Output the (X, Y) coordinate of the center of the cell containing the given text.  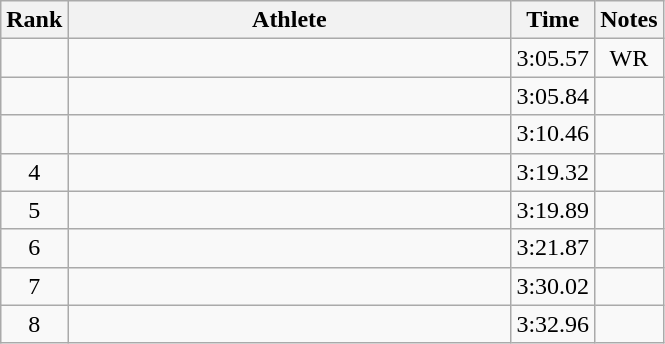
3:10.46 (553, 134)
3:05.57 (553, 58)
Notes (629, 20)
3:05.84 (553, 96)
3:32.96 (553, 324)
3:19.32 (553, 172)
6 (34, 248)
Rank (34, 20)
4 (34, 172)
7 (34, 286)
3:30.02 (553, 286)
3:21.87 (553, 248)
WR (629, 58)
3:19.89 (553, 210)
Time (553, 20)
Athlete (290, 20)
8 (34, 324)
5 (34, 210)
